For the text-containing cell, return its midpoint in (x, y) coordinate format. 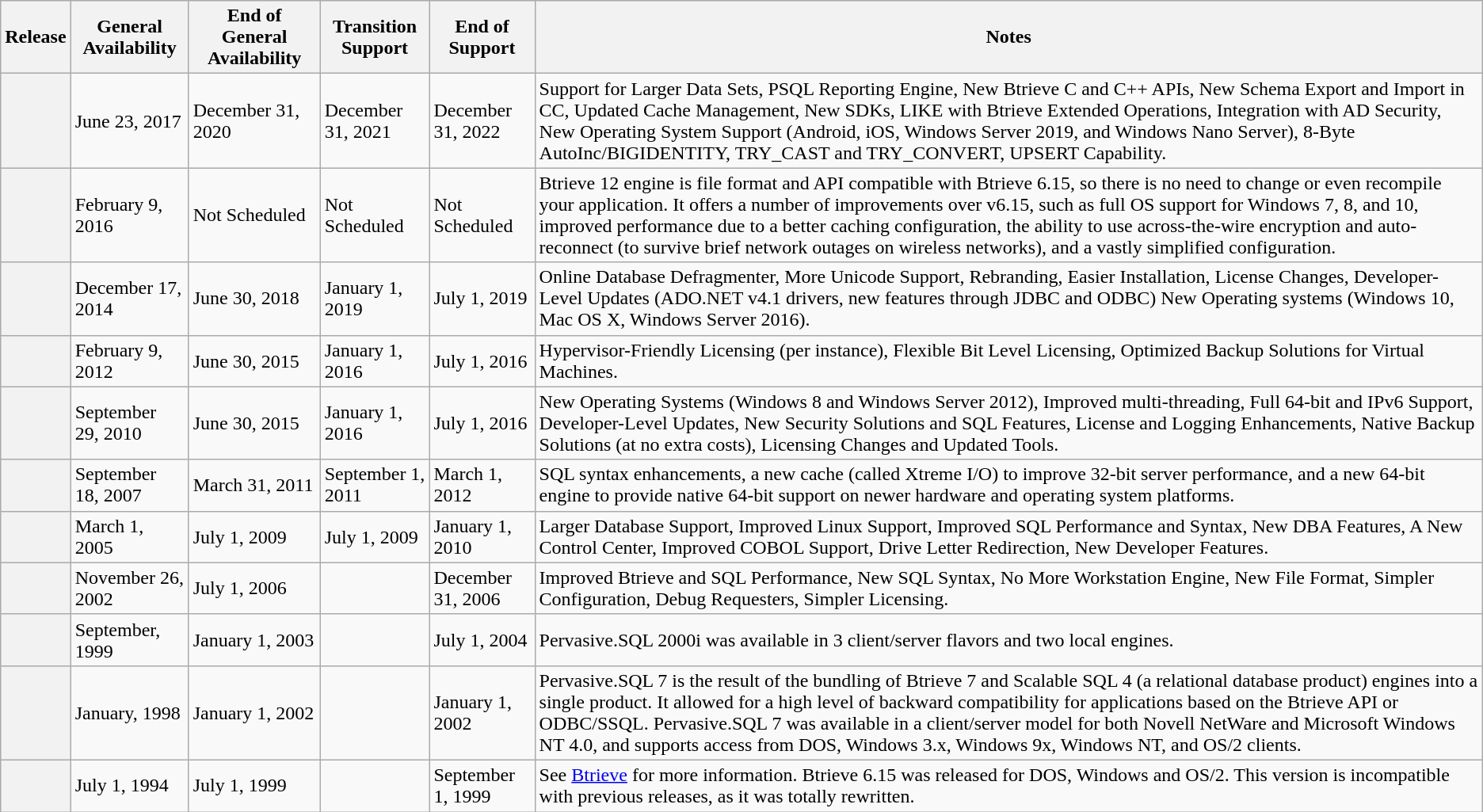
September, 1999 (130, 640)
June 23, 2017 (130, 120)
September 1, 1999 (482, 786)
End of General Availability (254, 37)
Hypervisor-Friendly Licensing (per instance), Flexible Bit Level Licensing, Optimized Backup Solutions for Virtual Machines. (1008, 361)
July 1, 1999 (254, 786)
Transition Support (375, 37)
March 31, 2011 (254, 485)
Release (36, 37)
March 1, 2012 (482, 485)
July 1, 2019 (482, 299)
July 1, 2006 (254, 588)
January 1, 2019 (375, 299)
February 9, 2016 (130, 215)
December 31, 2020 (254, 120)
January 1, 2010 (482, 537)
November 26, 2002 (130, 588)
July 1, 2004 (482, 640)
December 17, 2014 (130, 299)
January 1, 2003 (254, 640)
February 9, 2012 (130, 361)
January, 1998 (130, 713)
December 31, 2021 (375, 120)
March 1, 2005 (130, 537)
End of Support (482, 37)
September 1, 2011 (375, 485)
July 1, 1994 (130, 786)
December 31, 2006 (482, 588)
General Availability (130, 37)
Notes (1008, 37)
June 30, 2018 (254, 299)
September 18, 2007 (130, 485)
December 31, 2022 (482, 120)
Pervasive.SQL 2000i was available in 3 client/server flavors and two local engines. (1008, 640)
September 29, 2010 (130, 423)
